Capture the cell that displays the provided text and extract its [x, y] central coordinate. 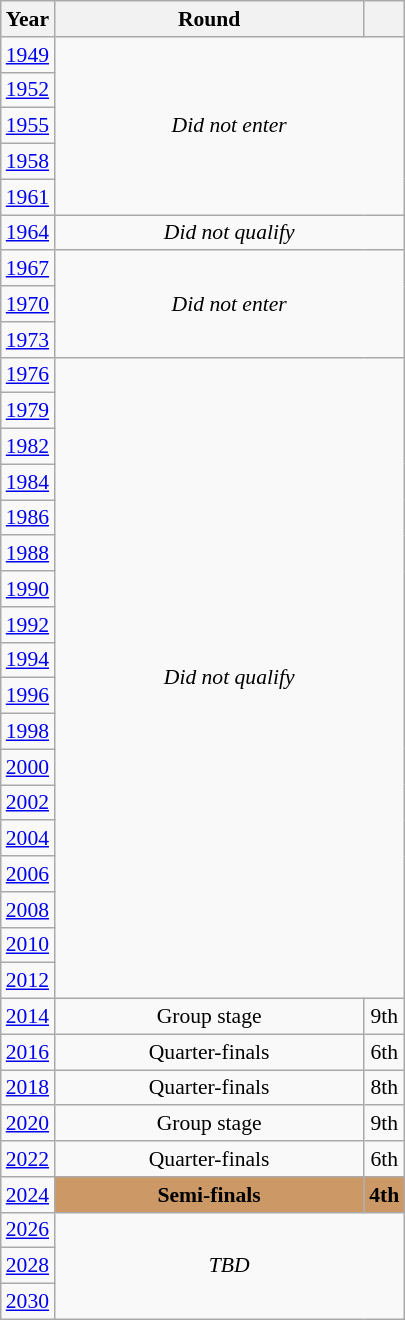
2000 [28, 767]
Year [28, 19]
1982 [28, 447]
TBD [229, 1266]
1952 [28, 90]
2006 [28, 874]
1949 [28, 55]
1970 [28, 304]
Semi-finals [209, 1195]
2002 [28, 803]
2030 [28, 1302]
1955 [28, 126]
Round [209, 19]
2016 [28, 1052]
1988 [28, 554]
1992 [28, 625]
2028 [28, 1266]
2010 [28, 945]
1964 [28, 233]
4th [384, 1195]
1967 [28, 269]
1979 [28, 411]
2012 [28, 981]
2014 [28, 1017]
1994 [28, 660]
2004 [28, 839]
1961 [28, 197]
1976 [28, 375]
1998 [28, 732]
8th [384, 1088]
1986 [28, 518]
2018 [28, 1088]
1958 [28, 162]
2024 [28, 1195]
2022 [28, 1159]
2008 [28, 910]
2026 [28, 1230]
1996 [28, 696]
1990 [28, 589]
1984 [28, 482]
2020 [28, 1124]
1973 [28, 340]
